Locate the cell with the specified text and output its (X, Y) center coordinate. 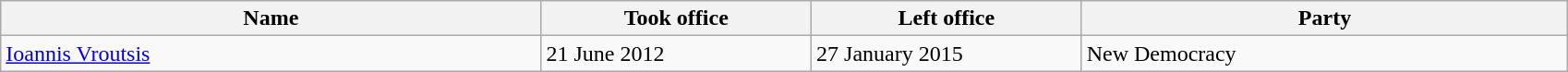
27 January 2015 (947, 54)
New Democracy (1324, 54)
Name (271, 18)
Took office (676, 18)
21 June 2012 (676, 54)
Party (1324, 18)
Ioannis Vroutsis (271, 54)
Left office (947, 18)
